Pinpoint the cell where the given text exists, returning its (x, y) midpoint coordinate. 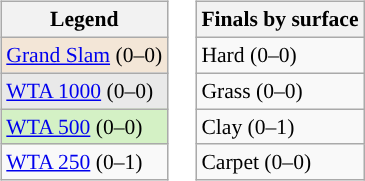
Clay (0–1) (280, 127)
WTA 250 (0–1) (84, 162)
Grand Slam (0–0) (84, 55)
Grass (0–0) (280, 91)
Legend (84, 20)
Finals by surface (280, 20)
WTA 1000 (0–0) (84, 91)
Hard (0–0) (280, 55)
WTA 500 (0–0) (84, 127)
Carpet (0–0) (280, 162)
